Locate the cell with the specified text and output its [X, Y] center coordinate. 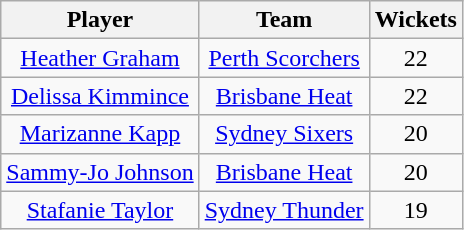
Heather Graham [100, 58]
Sammy-Jo Johnson [100, 172]
Sydney Thunder [284, 210]
Perth Scorchers [284, 58]
Sydney Sixers [284, 134]
Delissa Kimmince [100, 96]
19 [416, 210]
Marizanne Kapp [100, 134]
Team [284, 20]
Wickets [416, 20]
Player [100, 20]
Stafanie Taylor [100, 210]
